Pinpoint the cell where the given text exists, returning its [X, Y] midpoint coordinate. 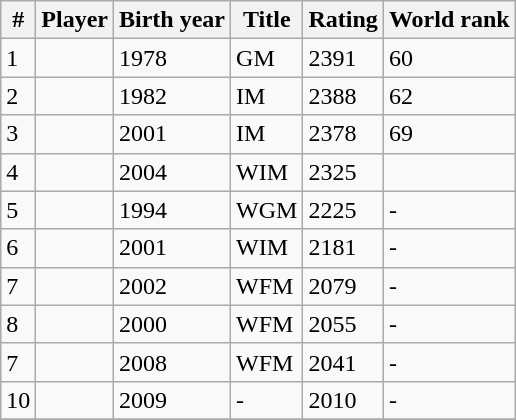
2004 [172, 172]
2055 [343, 324]
2009 [172, 400]
10 [18, 400]
2041 [343, 362]
2391 [343, 58]
3 [18, 134]
5 [18, 210]
69 [449, 134]
1978 [172, 58]
Title [267, 20]
2388 [343, 96]
Rating [343, 20]
GM [267, 58]
2000 [172, 324]
1994 [172, 210]
8 [18, 324]
2225 [343, 210]
2079 [343, 286]
60 [449, 58]
2010 [343, 400]
# [18, 20]
2 [18, 96]
2181 [343, 248]
2002 [172, 286]
2325 [343, 172]
4 [18, 172]
Player [75, 20]
1982 [172, 96]
Birth year [172, 20]
2378 [343, 134]
WGM [267, 210]
6 [18, 248]
1 [18, 58]
62 [449, 96]
World rank [449, 20]
2008 [172, 362]
